Identify which cell holds the provided text, then report its (x, y) central coordinate. 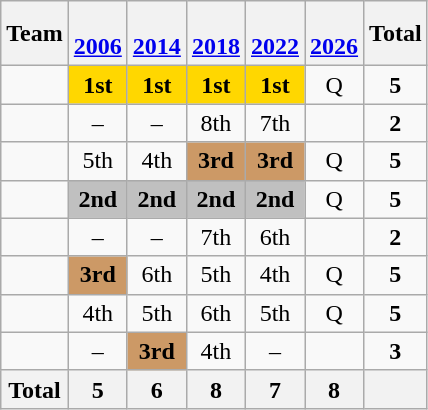
2006 (98, 34)
3 (396, 351)
8th (216, 123)
2018 (216, 34)
2026 (334, 34)
Team (35, 34)
6 (156, 389)
7 (274, 389)
2014 (156, 34)
2022 (274, 34)
